Return [X, Y] of the center of cell containing provided text 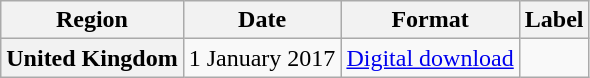
United Kingdom [92, 58]
Region [92, 20]
Digital download [430, 58]
Date [262, 20]
Format [430, 20]
1 January 2017 [262, 58]
Label [554, 20]
